Search for the cell housing the specified text and yield its [X, Y] center coordinate. 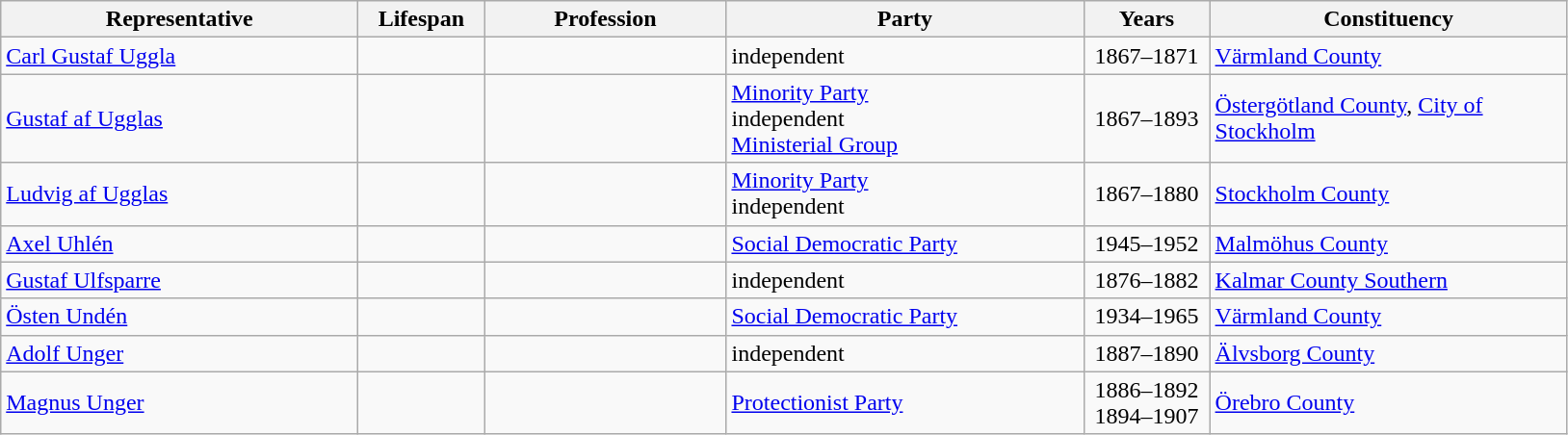
Örebro County [1389, 402]
1867–1893 [1146, 118]
Magnus Unger [179, 402]
Constituency [1389, 19]
1867–1880 [1146, 194]
Minority Party independent Ministerial Group [905, 118]
Östen Undén [179, 317]
Östergötland County, City of Stockholm [1389, 118]
1886–18921894–1907 [1146, 402]
1876–1882 [1146, 280]
1945–1952 [1146, 243]
Protectionist Party [905, 402]
Gustaf Ulfsparre [179, 280]
Years [1146, 19]
1887–1890 [1146, 353]
Minority Party independent [905, 194]
Adolf Unger [179, 353]
Party [905, 19]
Kalmar County Southern [1389, 280]
Profession [605, 19]
1867–1871 [1146, 56]
Stockholm County [1389, 194]
Lifespan [422, 19]
Gustaf af Ugglas [179, 118]
Ludvig af Ugglas [179, 194]
Älvsborg County [1389, 353]
Axel Uhlén [179, 243]
Carl Gustaf Uggla [179, 56]
1934–1965 [1146, 317]
Representative [179, 19]
Malmöhus County [1389, 243]
